Locate the cell with the specified text and output its (x, y) center coordinate. 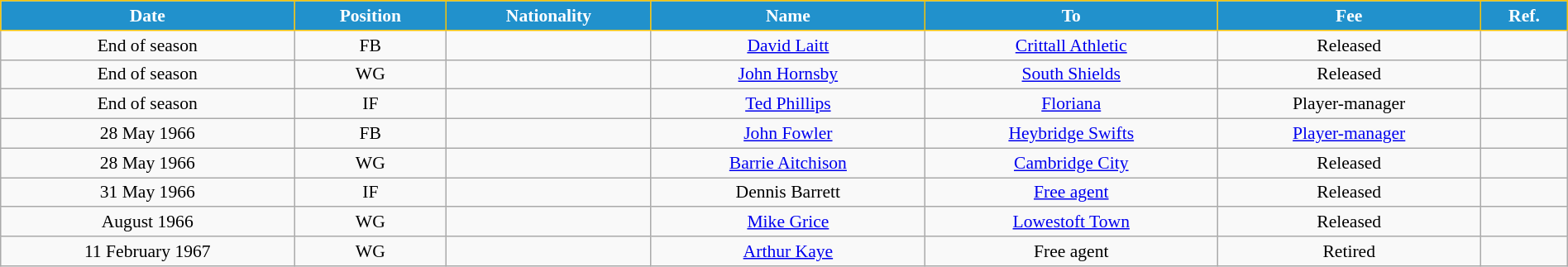
31 May 1966 (147, 193)
Lowestoft Town (1072, 222)
Nationality (549, 16)
Fee (1350, 16)
Dennis Barrett (788, 193)
John Hornsby (788, 74)
Ted Phillips (788, 104)
August 1966 (147, 222)
John Fowler (788, 134)
South Shields (1072, 74)
Crittall Athletic (1072, 45)
Retired (1350, 251)
Name (788, 16)
Mike Grice (788, 222)
Ref. (1524, 16)
To (1072, 16)
Barrie Aitchison (788, 163)
Floriana (1072, 104)
Cambridge City (1072, 163)
David Laitt (788, 45)
Date (147, 16)
Heybridge Swifts (1072, 134)
11 February 1967 (147, 251)
Position (370, 16)
Arthur Kaye (788, 251)
